Extract the (X, Y) coordinate from the center of the cell holding the provided text.  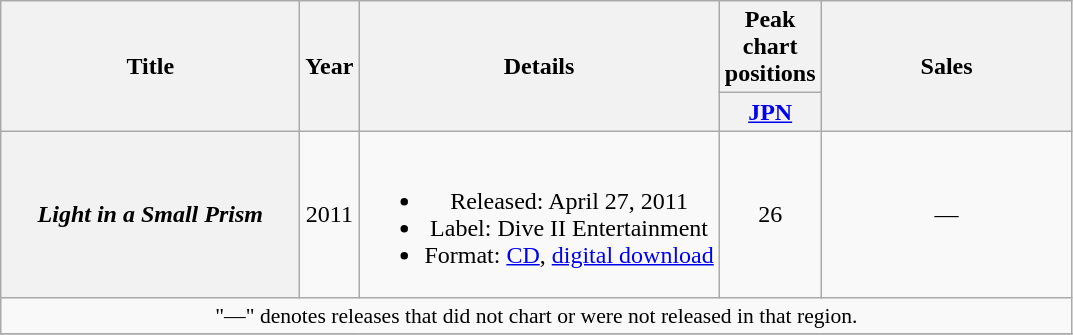
26 (770, 214)
— (946, 214)
Released: April 27, 2011Label: Dive II EntertainmentFormat: CD, digital download (539, 214)
"—" denotes releases that did not chart or were not released in that region. (536, 316)
Year (330, 66)
Light in a Small Prism (150, 214)
JPN (770, 112)
Title (150, 66)
Peak chart positions (770, 47)
Sales (946, 66)
Details (539, 66)
2011 (330, 214)
